Return [X, Y] of the center of cell containing provided text 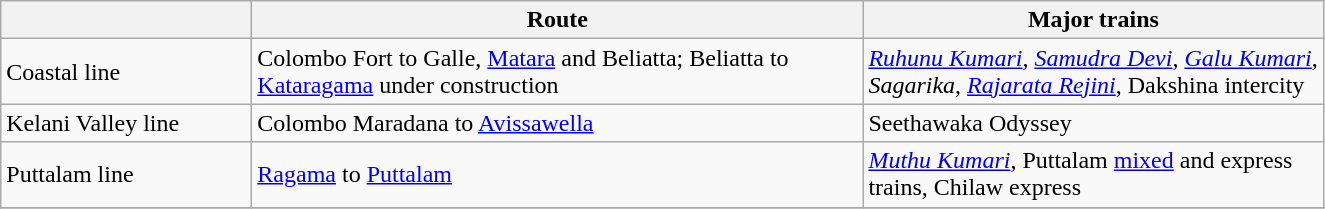
Kelani Valley line [126, 123]
Ragama to Puttalam [558, 174]
Ruhunu Kumari, Samudra Devi, Galu Kumari, Sagarika, Rajarata Rejini, Dakshina intercity [1094, 72]
Major trains [1094, 20]
Muthu Kumari, Puttalam mixed and express trains, Chilaw express [1094, 174]
Colombo Fort to Galle, Matara and Beliatta; Beliatta to Kataragama under construction [558, 72]
Colombo Maradana to Avissawella [558, 123]
Coastal line [126, 72]
Puttalam line [126, 174]
Seethawaka Odyssey [1094, 123]
Route [558, 20]
